Capture the cell that displays the provided text and extract its [X, Y] central coordinate. 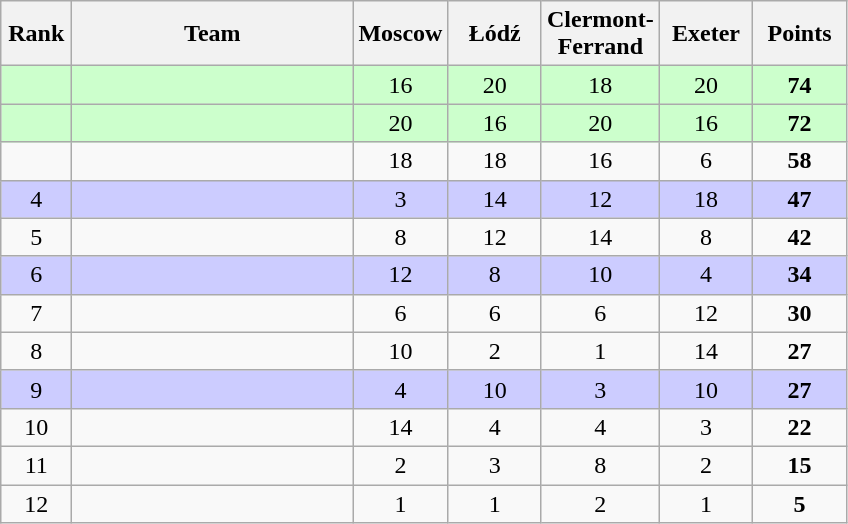
Moscow [400, 34]
58 [800, 161]
30 [800, 313]
15 [800, 465]
47 [800, 199]
74 [800, 85]
Rank [36, 34]
42 [800, 237]
11 [36, 465]
Exeter [706, 34]
34 [800, 275]
22 [800, 427]
Team [212, 34]
Points [800, 34]
7 [36, 313]
72 [800, 123]
Łódź [495, 34]
9 [36, 389]
Clermont-Ferrand [600, 34]
